Detect which cell encompasses the target text, then output its [x, y] center coordinate. 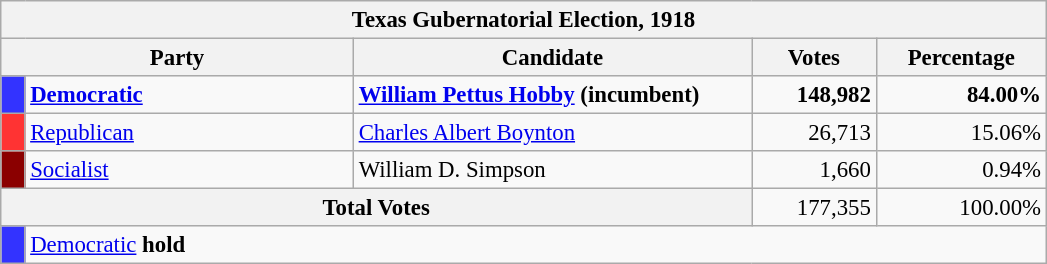
Socialist [189, 170]
Total Votes [376, 208]
100.00% [961, 208]
148,982 [814, 95]
177,355 [814, 208]
Democratic hold [536, 245]
William D. Simpson [552, 170]
Texas Gubernatorial Election, 1918 [524, 20]
Democratic [189, 95]
William Pettus Hobby (incumbent) [552, 95]
84.00% [961, 95]
Party [178, 58]
1,660 [814, 170]
Republican [189, 133]
0.94% [961, 170]
Votes [814, 58]
15.06% [961, 133]
Charles Albert Boynton [552, 133]
26,713 [814, 133]
Candidate [552, 58]
Percentage [961, 58]
